Detect which cell encompasses the target text, then output its (x, y) center coordinate. 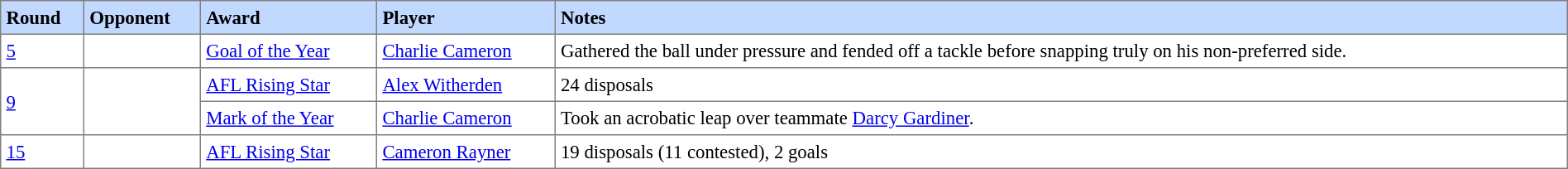
5 (43, 51)
Award (288, 17)
9 (43, 101)
Notes (1061, 17)
Cameron Rayner (466, 152)
Opponent (142, 17)
Gathered the ball under pressure and fended off a tackle before snapping truly on his non-preferred side. (1061, 51)
Alex Witherden (466, 84)
19 disposals (11 contested), 2 goals (1061, 152)
Goal of the Year (288, 51)
Player (466, 17)
Took an acrobatic leap over teammate Darcy Gardiner. (1061, 118)
15 (43, 152)
24 disposals (1061, 84)
Mark of the Year (288, 118)
Round (43, 17)
